Extract the [x, y] coordinate from the center of the cell holding the provided text.  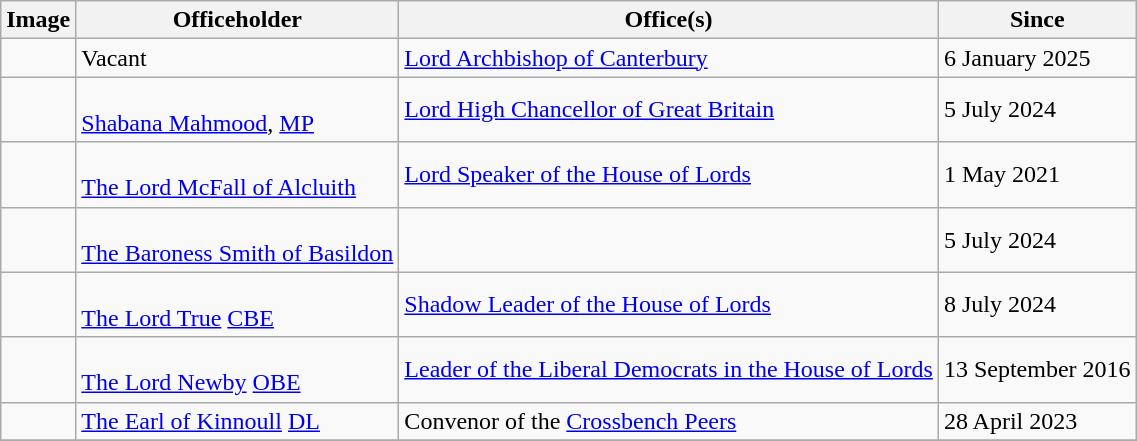
The Lord True CBE [238, 304]
The Lord Newby OBE [238, 370]
Shabana Mahmood, MP [238, 110]
Vacant [238, 58]
Office(s) [669, 20]
Shadow Leader of the House of Lords [669, 304]
28 April 2023 [1037, 421]
Leader of the Liberal Democrats in the House of Lords [669, 370]
Lord High Chancellor of Great Britain [669, 110]
13 September 2016 [1037, 370]
1 May 2021 [1037, 174]
8 July 2024 [1037, 304]
The Earl of Kinnoull DL [238, 421]
Image [38, 20]
6 January 2025 [1037, 58]
Lord Speaker of the House of Lords [669, 174]
Since [1037, 20]
The Lord McFall of Alcluith [238, 174]
The Baroness Smith of Basildon [238, 240]
Officeholder [238, 20]
Lord Archbishop of Canterbury [669, 58]
Convenor of the Crossbench Peers [669, 421]
